Extract the [X, Y] coordinate from the center of the cell holding the provided text.  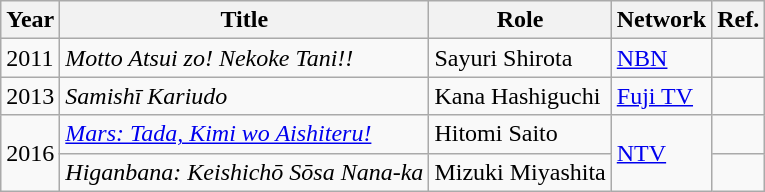
Samishī Kariudo [244, 96]
NBN [661, 58]
NTV [661, 153]
Sayuri Shirota [520, 58]
Title [244, 20]
Year [30, 20]
Hitomi Saito [520, 134]
Network [661, 20]
Kana Hashiguchi [520, 96]
Higanbana: Keishichō Sōsa Nana-ka [244, 172]
Mars: Tada, Kimi wo Aishiteru! [244, 134]
2013 [30, 96]
Mizuki Miyashita [520, 172]
Ref. [738, 20]
2016 [30, 153]
Fuji TV [661, 96]
Motto Atsui zo! Nekoke Tani!! [244, 58]
2011 [30, 58]
Role [520, 20]
